Provide the (X, Y) coordinate of the cell's center where the given text is located.  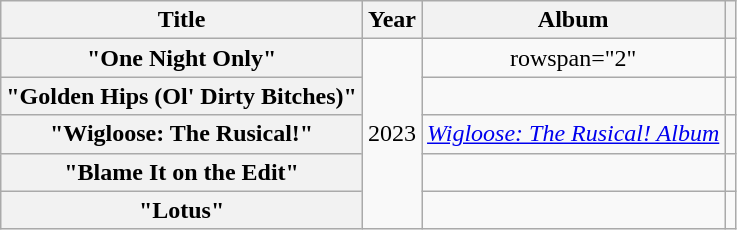
2023 (392, 134)
Wigloose: The Rusical! Album (574, 134)
rowspan="2" (574, 58)
"One Night Only" (182, 58)
Year (392, 20)
Album (574, 20)
"Golden Hips (Ol' Dirty Bitches)" (182, 96)
"Lotus" (182, 210)
"Blame It on the Edit" (182, 172)
Title (182, 20)
"Wigloose: The Rusical!" (182, 134)
